Search for the cell housing the specified text and yield its (x, y) center coordinate. 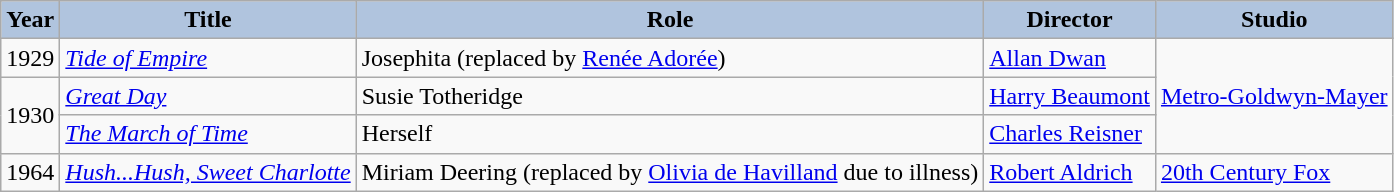
Hush...Hush, Sweet Charlotte (208, 172)
1964 (30, 172)
The March of Time (208, 134)
Herself (670, 134)
Title (208, 20)
Allan Dwan (1070, 58)
Josephita (replaced by Renée Adorée) (670, 58)
Tide of Empire (208, 58)
1930 (30, 115)
Great Day (208, 96)
Harry Beaumont (1070, 96)
Susie Totheridge (670, 96)
Role (670, 20)
Director (1070, 20)
Year (30, 20)
Charles Reisner (1070, 134)
Metro-Goldwyn-Mayer (1274, 96)
1929 (30, 58)
Miriam Deering (replaced by Olivia de Havilland due to illness) (670, 172)
Robert Aldrich (1070, 172)
20th Century Fox (1274, 172)
Studio (1274, 20)
